Provide the [x, y] coordinate of the cell's center where the given text is located.  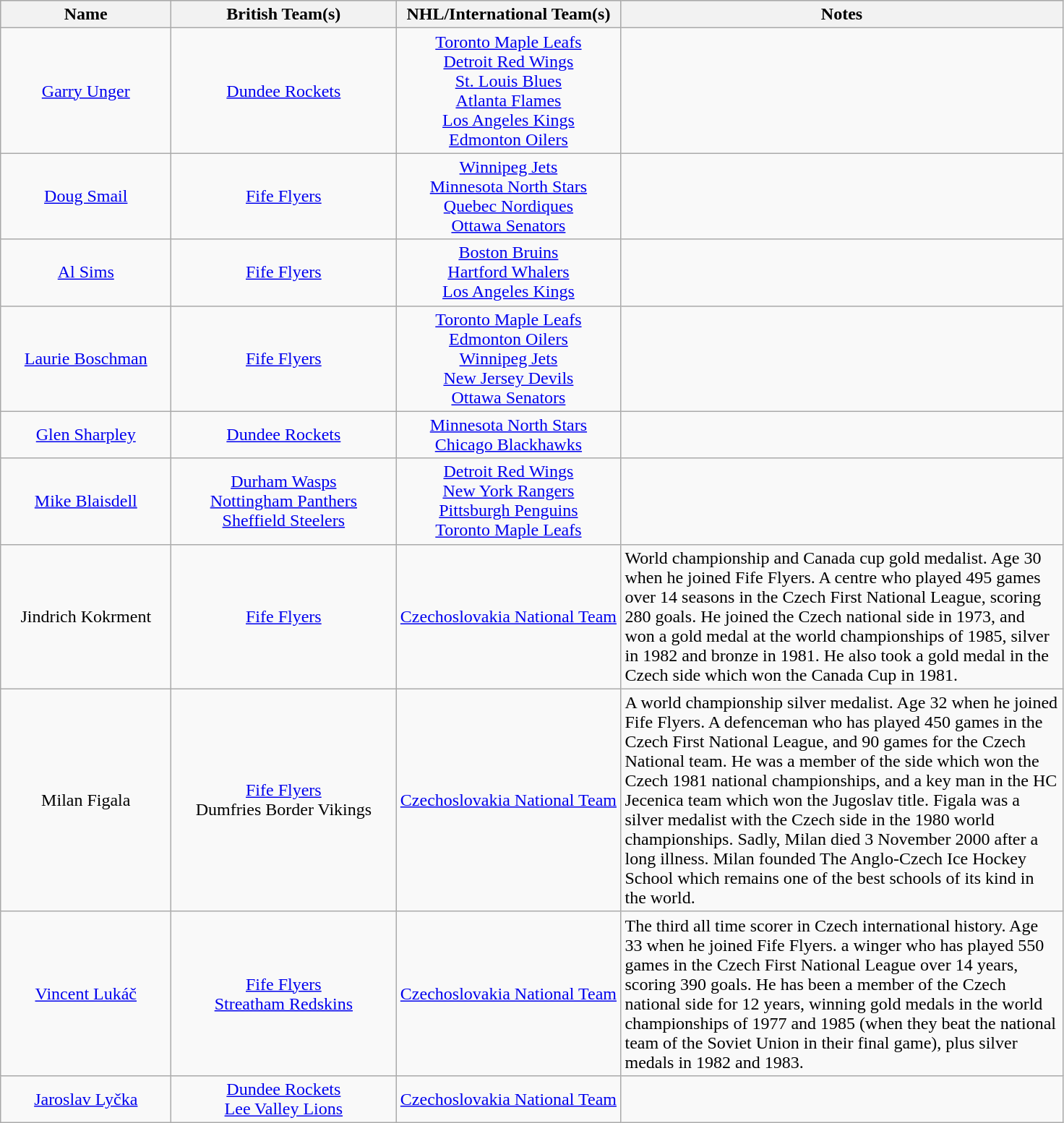
Garry Unger [86, 91]
Minnesota North StarsChicago Blackhawks [509, 435]
Doug Smail [86, 197]
Mike Blaisdell [86, 502]
Vincent Lukáč [86, 993]
Durham WaspsNottingham PanthersSheffield Steelers [283, 502]
Laurie Boschman [86, 358]
Toronto Maple LeafsEdmonton OilersWinnipeg JetsNew Jersey DevilsOttawa Senators [509, 358]
Name [86, 14]
Glen Sharpley [86, 435]
Milan Figala [86, 800]
Winnipeg JetsMinnesota North StarsQuebec NordiquesOttawa Senators [509, 197]
Jindrich Kokrment [86, 616]
Detroit Red WingsNew York RangersPittsburgh PenguinsToronto Maple Leafs [509, 502]
NHL/International Team(s) [509, 14]
Dundee RocketsLee Valley Lions [283, 1098]
Jaroslav Lyčka [86, 1098]
Al Sims [86, 272]
Boston BruinsHartford WhalersLos Angeles Kings [509, 272]
Notes [841, 14]
Fife FlyersStreatham Redskins [283, 993]
Toronto Maple LeafsDetroit Red WingsSt. Louis BluesAtlanta FlamesLos Angeles KingsEdmonton Oilers [509, 91]
British Team(s) [283, 14]
Fife FlyersDumfries Border Vikings [283, 800]
